From the cell containing the given text, extract its center point as (x, y) coordinate. 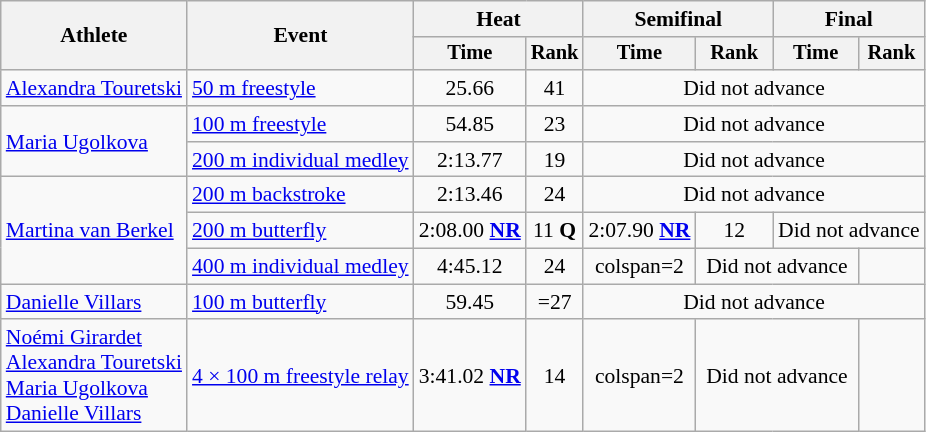
12 (734, 231)
200 m individual medley (300, 160)
2:08.00 NR (470, 231)
100 m butterfly (300, 302)
=27 (555, 302)
Athlete (94, 36)
Semifinal (678, 19)
4 × 100 m freestyle relay (300, 376)
200 m backstroke (300, 195)
Martina van Berkel (94, 230)
50 m freestyle (300, 88)
Heat (499, 19)
4:45.12 (470, 267)
25.66 (470, 88)
200 m butterfly (300, 231)
Final (849, 19)
19 (555, 160)
Event (300, 36)
14 (555, 376)
100 m freestyle (300, 124)
3:41.02 NR (470, 376)
Noémi GirardetAlexandra TouretskiMaria UgolkovaDanielle Villars (94, 376)
2:13.46 (470, 195)
400 m individual medley (300, 267)
41 (555, 88)
2:13.77 (470, 160)
2:07.90 NR (639, 231)
54.85 (470, 124)
Danielle Villars (94, 302)
23 (555, 124)
59.45 (470, 302)
Maria Ugolkova (94, 142)
11 Q (555, 231)
Alexandra Touretski (94, 88)
